Find where the given text appears and provide that cell's center as [x, y] coordinate. 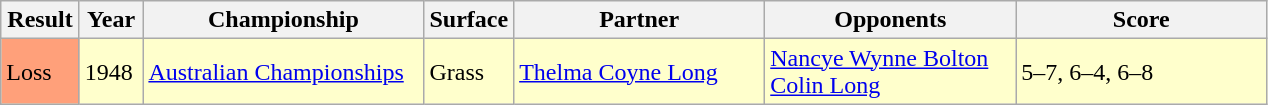
Partner [640, 20]
Year [111, 20]
Opponents [890, 20]
Score [1142, 20]
Surface [469, 20]
Grass [469, 72]
Nancye Wynne Bolton Colin Long [890, 72]
Australian Championships [284, 72]
Result [40, 20]
Loss [40, 72]
1948 [111, 72]
Thelma Coyne Long [640, 72]
Championship [284, 20]
5–7, 6–4, 6–8 [1142, 72]
